Find where the given text appears and provide that cell's center as [X, Y] coordinate. 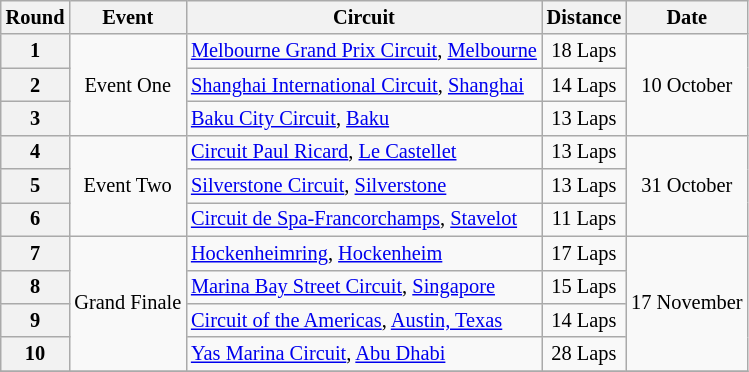
Circuit [364, 17]
Yas Marina Circuit, Abu Dhabi [364, 354]
11 Laps [584, 219]
28 Laps [584, 354]
Event [128, 17]
9 [36, 320]
8 [36, 287]
Distance [584, 17]
31 October [686, 186]
Event Two [128, 186]
10 [36, 354]
Circuit of the Americas, Austin, Texas [364, 320]
7 [36, 253]
3 [36, 118]
Baku City Circuit, Baku [364, 118]
15 Laps [584, 287]
Shanghai International Circuit, Shanghai [364, 85]
10 October [686, 84]
Event One [128, 84]
Grand Finale [128, 304]
5 [36, 186]
Silverstone Circuit, Silverstone [364, 186]
Melbourne Grand Prix Circuit, Melbourne [364, 51]
4 [36, 152]
Marina Bay Street Circuit, Singapore [364, 287]
Hockenheimring, Hockenheim [364, 253]
17 Laps [584, 253]
1 [36, 51]
Circuit de Spa-Francorchamps, Stavelot [364, 219]
Circuit Paul Ricard, Le Castellet [364, 152]
Round [36, 17]
Date [686, 17]
6 [36, 219]
2 [36, 85]
17 November [686, 304]
18 Laps [584, 51]
